Identify which cell holds the provided text, then report its (x, y) central coordinate. 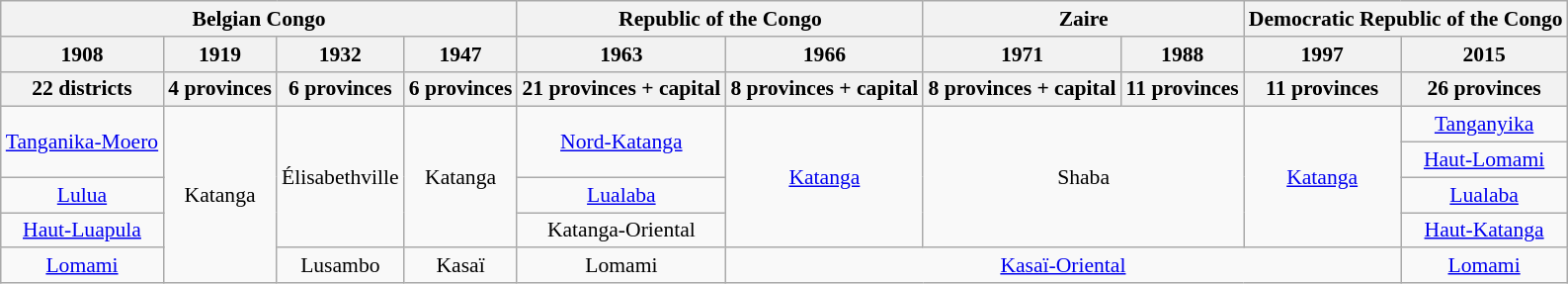
Tanganyika (1484, 125)
Belgian Congo (259, 19)
Lulua (82, 195)
Élisabethville (340, 177)
1997 (1322, 54)
1908 (82, 54)
Kasaï (460, 266)
1988 (1183, 54)
2015 (1484, 54)
1947 (460, 54)
1919 (219, 54)
Haut-Katanga (1484, 231)
1932 (340, 54)
Republic of the Congo (719, 19)
Lusambo (340, 266)
Tanganika-Moero (82, 142)
22 districts (82, 89)
1963 (620, 54)
Democratic Republic of the Congo (1406, 19)
Haut-Luapula (82, 231)
1971 (1022, 54)
21 provinces + capital (620, 89)
Katanga-Oriental (620, 231)
Kasaï-Oriental (1063, 266)
4 provinces (219, 89)
26 provinces (1484, 89)
1966 (824, 54)
Nord-Katanga (620, 142)
Zaire (1083, 19)
Shaba (1083, 177)
Haut-Lomami (1484, 160)
